Provide the (x, y) coordinate of the cell's center where the given text is located.  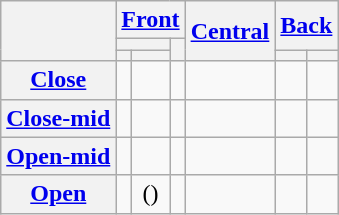
Front (150, 20)
Back (306, 26)
Open (58, 194)
() (150, 194)
Central (230, 31)
Close-mid (58, 118)
Close (58, 80)
Open-mid (58, 156)
